Return [X, Y] of the center of cell containing provided text 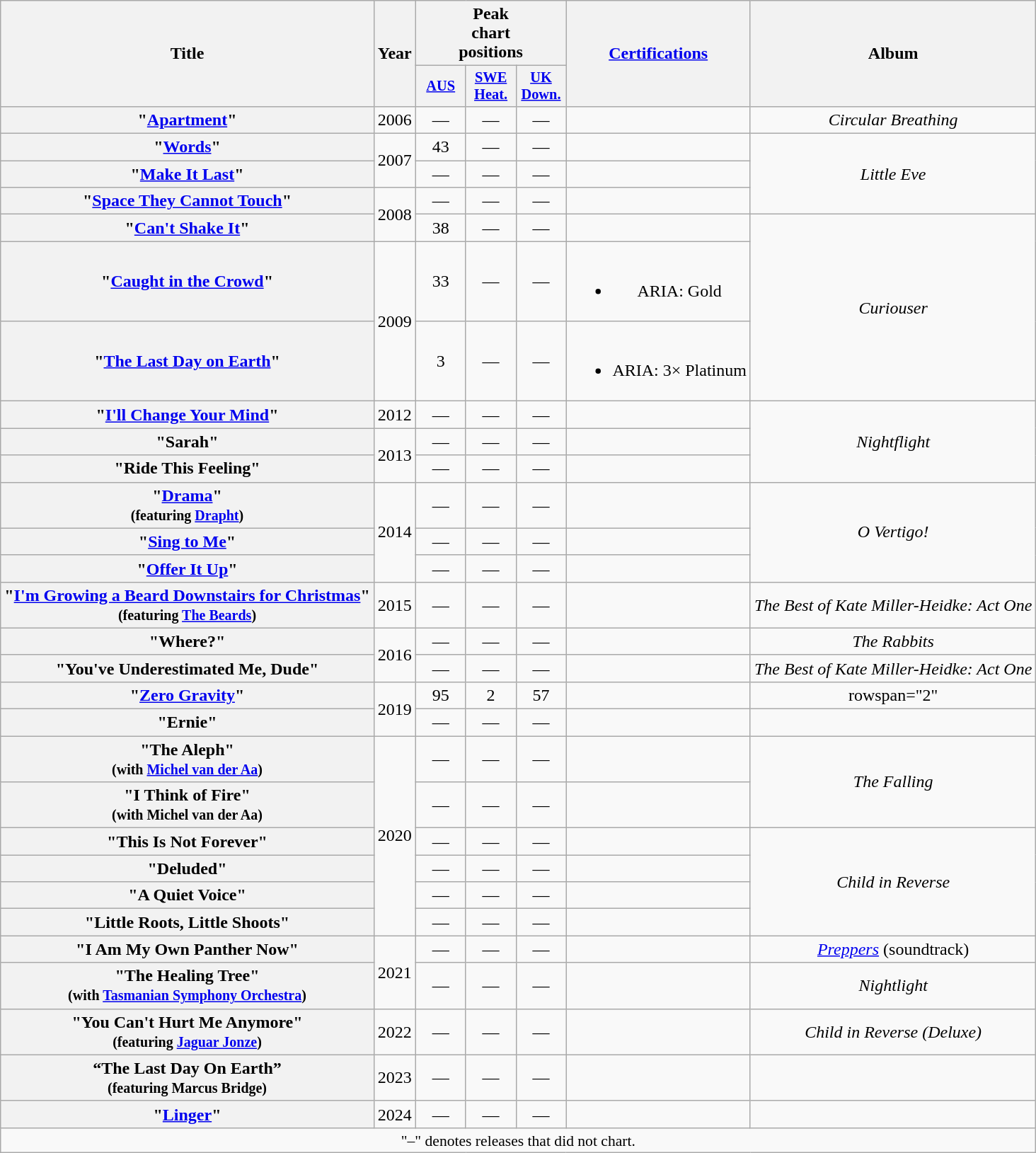
"Apartment" [188, 120]
2014 [395, 532]
UKDown. [541, 86]
3 [440, 361]
2022 [395, 1032]
"I'll Change Your Mind" [188, 415]
Curiouser [893, 308]
ARIA: 3× Platinum [658, 361]
"Little Roots, Little Shoots" [188, 922]
Year [395, 54]
"The Aleph"(with Michel van der Aa) [188, 759]
2023 [395, 1077]
Peakchartpositions [491, 33]
Preppers (soundtrack) [893, 949]
Child in Reverse [893, 882]
2016 [395, 655]
95 [440, 695]
"You've Underestimated Me, Dude" [188, 668]
Circular Breathing [893, 120]
"Drama"(featuring Drapht) [188, 505]
2009 [395, 321]
"This Is Not Forever" [188, 842]
SWEHeat. [491, 86]
Child in Reverse (Deluxe) [893, 1032]
"Zero Gravity" [188, 695]
Nightlight [893, 985]
"Ride This Feeling" [188, 469]
43 [440, 147]
"Can't Shake It" [188, 228]
"You Can't Hurt Me Anymore"(featuring Jaguar Jonze) [188, 1032]
"Deluded" [188, 868]
Title [188, 54]
33 [440, 282]
"A Quiet Voice" [188, 895]
"Make It Last" [188, 174]
"Linger" [188, 1114]
"The Healing Tree"(with Tasmanian Symphony Orchestra) [188, 985]
O Vertigo! [893, 532]
2013 [395, 455]
2020 [395, 836]
"The Last Day on Earth" [188, 361]
Album [893, 54]
"Sarah" [188, 442]
rowspan="2" [893, 695]
Nightflight [893, 442]
"–" denotes releases that did not chart. [518, 1140]
AUS [440, 86]
The Falling [893, 782]
38 [440, 228]
ARIA: Gold [658, 282]
“The Last Day On Earth” (featuring Marcus Bridge) [188, 1077]
"I'm Growing a Beard Downstairs for Christmas"(featuring The Beards) [188, 604]
"I Am My Own Panther Now" [188, 949]
"Ernie" [188, 723]
Little Eve [893, 174]
Certifications [658, 54]
57 [541, 695]
2021 [395, 973]
2024 [395, 1114]
"Words" [188, 147]
2006 [395, 120]
The Rabbits [893, 641]
"I Think of Fire"(with Michel van der Aa) [188, 805]
"Sing to Me" [188, 541]
"Space They Cannot Touch" [188, 201]
"Caught in the Crowd" [188, 282]
2007 [395, 161]
2015 [395, 604]
"Offer It Up" [188, 568]
"Where?" [188, 641]
2008 [395, 214]
2 [491, 695]
2012 [395, 415]
2019 [395, 709]
